Capture the cell that displays the provided text and extract its [X, Y] central coordinate. 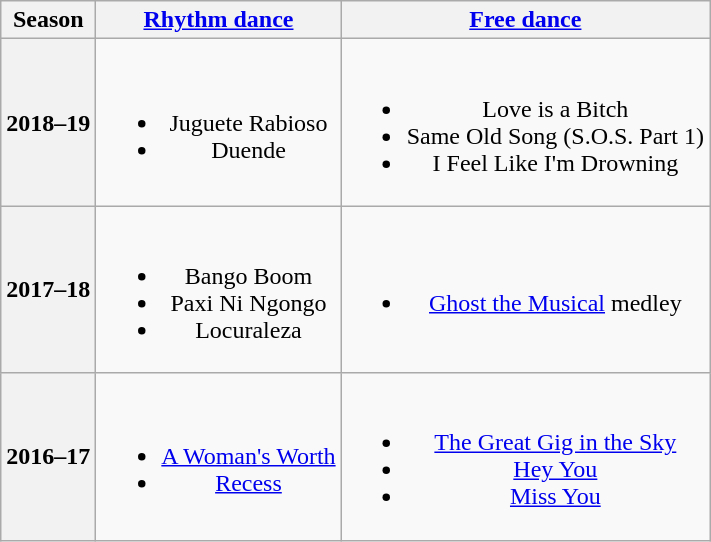
Season [48, 20]
A Woman's Worth Recess [218, 456]
The Great Gig in the Sky Hey You Miss You [525, 456]
Ghost the Musical medley [525, 290]
Love is a BitchSame Old Song (S.O.S. Part 1)I Feel Like I'm Drowning [525, 122]
2017–18 [48, 290]
2016–17 [48, 456]
Bango Boom Paxi Ni Ngongo Locuraleza [218, 290]
Free dance [525, 20]
Juguete Rabioso Duende [218, 122]
Rhythm dance [218, 20]
2018–19 [48, 122]
